Provide the [X, Y] coordinate of the cell's center where the given text is located.  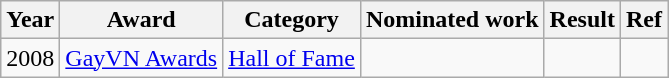
2008 [30, 58]
Year [30, 20]
Hall of Fame [292, 58]
Award [142, 20]
Nominated work [452, 20]
Ref [644, 20]
GayVN Awards [142, 58]
Category [292, 20]
Result [582, 20]
